Identify which cell holds the provided text, then report its (X, Y) central coordinate. 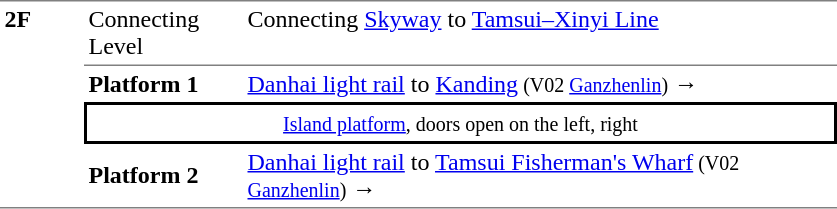
Danhai light rail to Kanding (V02 Ganzhenlin) → (540, 84)
Danhai light rail to Tamsui Fisherman's Wharf (V02 Ganzhenlin) → (540, 176)
Platform 2 (164, 176)
2F (42, 104)
Connecting Skyway to Tamsui–Xinyi Line (540, 33)
Island platform, doors open on the left, right (460, 123)
Platform 1 (164, 84)
Connecting Level (164, 33)
